Extract the (x, y) coordinate from the center of the cell holding the provided text.  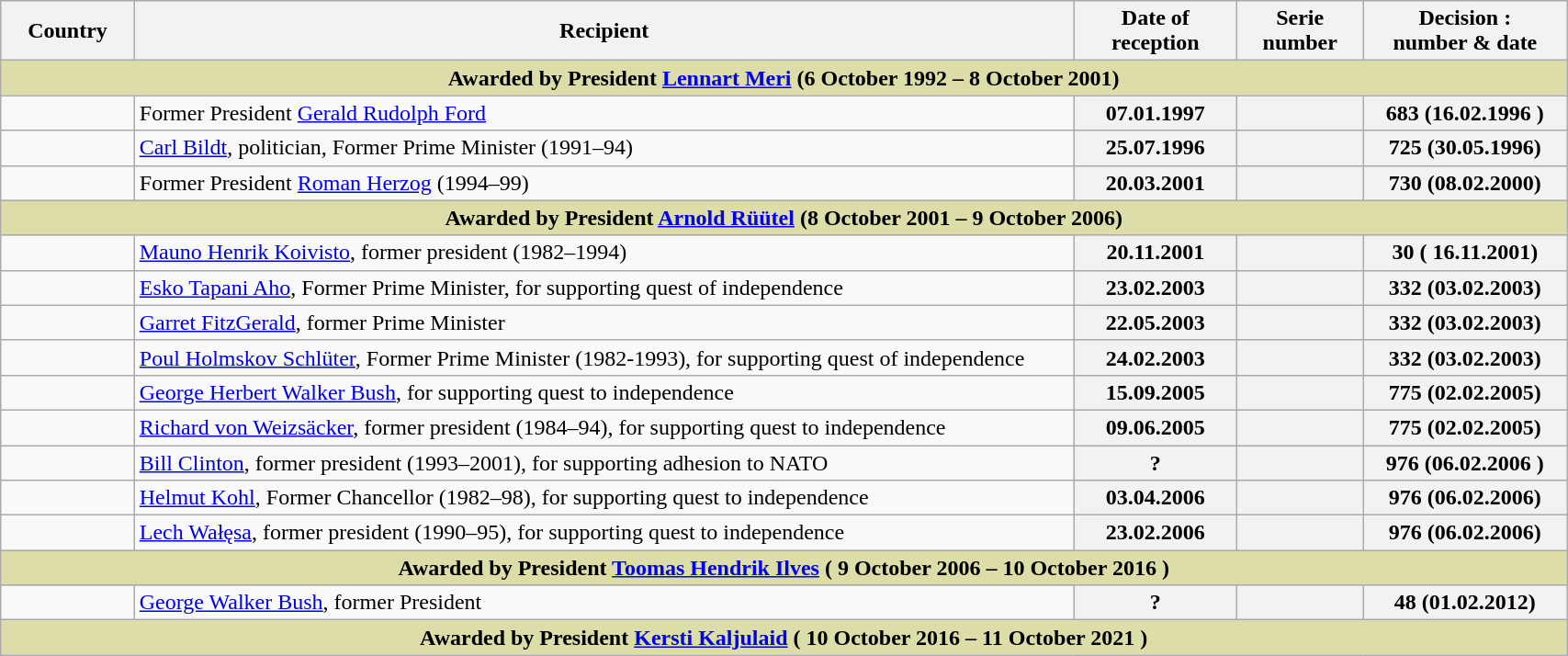
Helmut Kohl, Former Chancellor (1982–98), for supporting quest to independence (604, 498)
Poul Holmskov Schlüter, Former Prime Minister (1982-1993), for supporting quest of independence (604, 357)
Recipient (604, 31)
725 (30.05.1996) (1465, 148)
730 (08.02.2000) (1465, 183)
23.02.2003 (1156, 288)
Lech Wałęsa, former president (1990–95), for supporting quest to independence (604, 533)
20.11.2001 (1156, 253)
Awarded by President Lennart Meri (6 October 1992 – 8 October 2001) (784, 78)
22.05.2003 (1156, 322)
24.02.2003 (1156, 357)
George Walker Bush, former President (604, 603)
Former President Roman Herzog (1994–99) (604, 183)
Garret FitzGerald, former Prime Minister (604, 322)
03.04.2006 (1156, 498)
23.02.2006 (1156, 533)
Serie number (1300, 31)
Mauno Henrik Koivisto, former president (1982–1994) (604, 253)
30 ( 16.11.2001) (1465, 253)
Carl Bildt, politician, Former Prime Minister (1991–94) (604, 148)
09.06.2005 (1156, 427)
Bill Clinton, former president (1993–2001), for supporting adhesion to NATO (604, 462)
Date of reception (1156, 31)
Country (68, 31)
683 (16.02.1996 ) (1465, 113)
15.09.2005 (1156, 392)
Awarded by President Kersti Kaljulaid ( 10 October 2016 – 11 October 2021 ) (784, 638)
Awarded by President Arnold Rüütel (8 October 2001 – 9 October 2006) (784, 218)
07.01.1997 (1156, 113)
48 (01.02.2012) (1465, 603)
Awarded by President Toomas Hendrik Ilves ( 9 October 2006 – 10 October 2016 ) (784, 568)
George Herbert Walker Bush, for supporting quest to independence (604, 392)
25.07.1996 (1156, 148)
Former President Gerald Rudolph Ford (604, 113)
Esko Tapani Aho, Former Prime Minister, for supporting quest of independence (604, 288)
20.03.2001 (1156, 183)
976 (06.02.2006 ) (1465, 462)
Decision :number & date (1465, 31)
Richard von Weizsäcker, former president (1984–94), for supporting quest to independence (604, 427)
